Find where the given text appears and provide that cell's center as [x, y] coordinate. 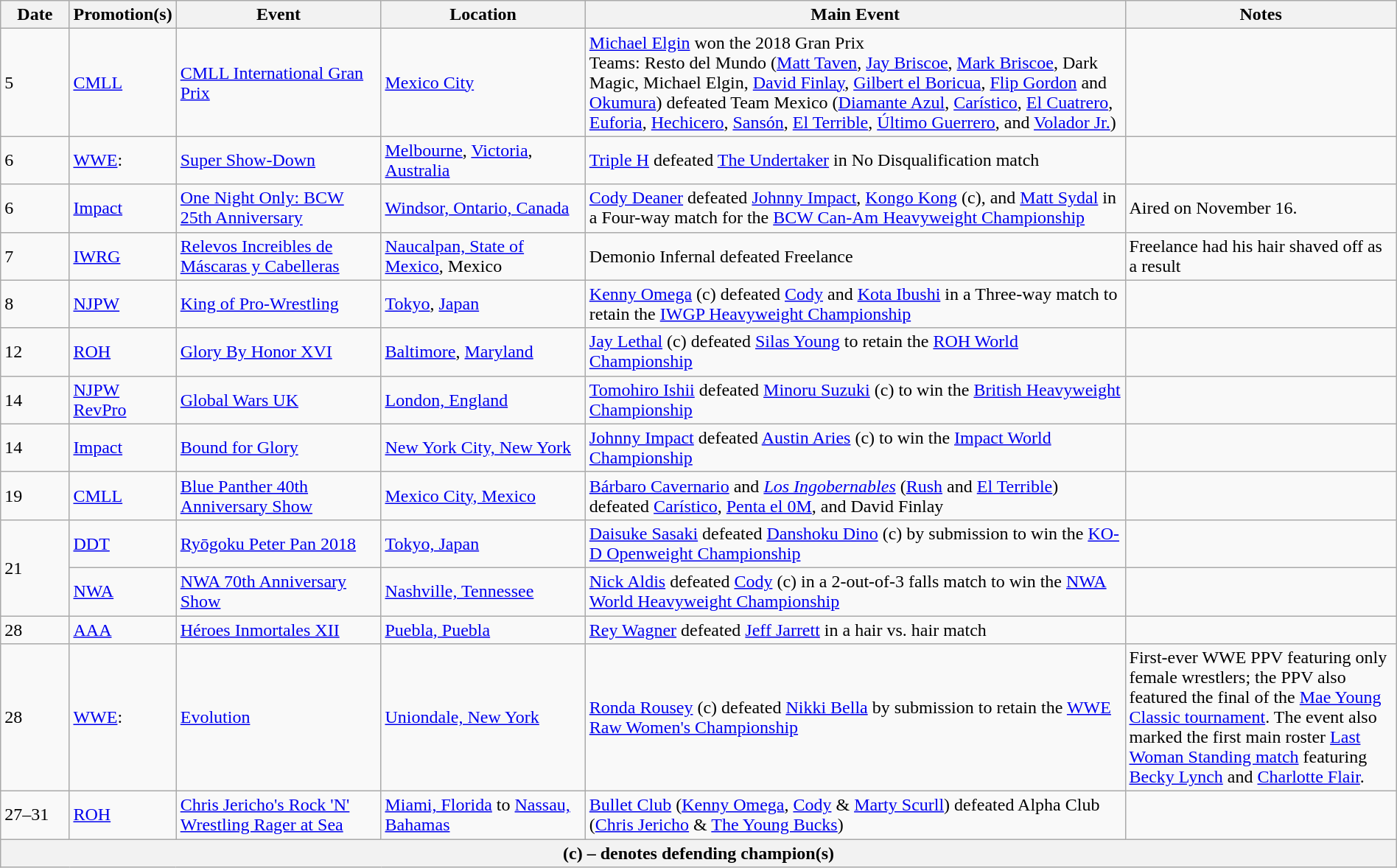
7 [35, 256]
Notes [1261, 15]
Ronda Rousey (c) defeated Nikki Bella by submission to retain the WWE Raw Women's Championship [855, 718]
8 [35, 304]
Kenny Omega (c) defeated Cody and Kota Ibushi in a Three-way match to retain the IWGP Heavyweight Championship [855, 304]
DDT [122, 544]
Date [35, 15]
IWRG [122, 256]
Uniondale, New York [483, 718]
NWA [122, 591]
Daisuke Sasaki defeated Danshoku Dino (c) by submission to win the KO-D Openweight Championship [855, 544]
Rey Wagner defeated Jeff Jarrett in a hair vs. hair match [855, 630]
Blue Panther 40th Anniversary Show [279, 495]
Glory By Honor XVI [279, 352]
19 [35, 495]
5 [35, 83]
Freelance had his hair shaved off as a result [1261, 256]
(c) – denotes defending champion(s) [698, 853]
Cody Deaner defeated Johnny Impact, Kongo Kong (c), and Matt Sydal in a Four-way match for the BCW Can-Am Heavyweight Championship [855, 208]
Nashville, Tennessee [483, 591]
27–31 [35, 815]
NJPW [122, 304]
NJPWRevPro [122, 399]
Global Wars UK [279, 399]
Demonio Infernal defeated Freelance [855, 256]
Event [279, 15]
Johnny Impact defeated Austin Aries (c) to win the Impact World Championship [855, 448]
Mexico City, Mexico [483, 495]
AAA [122, 630]
Windsor, Ontario, Canada [483, 208]
Miami, Florida to Nassau, Bahamas [483, 815]
Bound for Glory [279, 448]
Triple H defeated The Undertaker in No Disqualification match [855, 161]
NWA 70th Anniversary Show [279, 591]
Jay Lethal (c) defeated Silas Young to retain the ROH World Championship [855, 352]
Location [483, 15]
Evolution [279, 718]
Melbourne, Victoria, Australia [483, 161]
21 [35, 567]
Main Event [855, 15]
Héroes Inmortales XII [279, 630]
Super Show-Down [279, 161]
Tomohiro Ishii defeated Minoru Suzuki (c) to win the British Heavyweight Championship [855, 399]
Ryōgoku Peter Pan 2018 [279, 544]
Puebla, Puebla [483, 630]
Bárbaro Cavernario and Los Ingobernables (Rush and El Terrible) defeated Carístico, Penta el 0M, and David Finlay [855, 495]
Relevos Increibles de Máscaras y Cabelleras [279, 256]
Chris Jericho's Rock 'N' Wrestling Rager at Sea [279, 815]
Nick Aldis defeated Cody (c) in a 2-out-of-3 falls match to win the NWA World Heavyweight Championship [855, 591]
Promotion(s) [122, 15]
London, England [483, 399]
CMLL International Gran Prix [279, 83]
12 [35, 352]
Aired on November 16. [1261, 208]
Baltimore, Maryland [483, 352]
New York City, New York [483, 448]
One Night Only: BCW 25th Anniversary [279, 208]
Naucalpan, State of Mexico, Mexico [483, 256]
Bullet Club (Kenny Omega, Cody & Marty Scurll) defeated Alpha Club (Chris Jericho & The Young Bucks) [855, 815]
Mexico City [483, 83]
King of Pro-Wrestling [279, 304]
